Search for the cell housing the specified text and yield its (x, y) center coordinate. 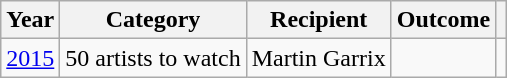
50 artists to watch (153, 58)
Recipient (318, 20)
Martin Garrix (318, 58)
Year (30, 20)
2015 (30, 58)
Category (153, 20)
Outcome (443, 20)
